Scan for the cell matching the given text and deliver its [x, y] coordinate at center. 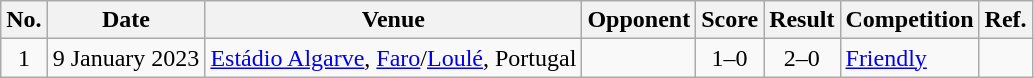
No. [24, 20]
1–0 [730, 58]
Estádio Algarve, Faro/Loulé, Portugal [394, 58]
Friendly [910, 58]
Venue [394, 20]
Result [802, 20]
Competition [910, 20]
Ref. [1006, 20]
1 [24, 58]
2–0 [802, 58]
Score [730, 20]
9 January 2023 [126, 58]
Date [126, 20]
Opponent [639, 20]
